Search for the cell housing the specified text and yield its [x, y] center coordinate. 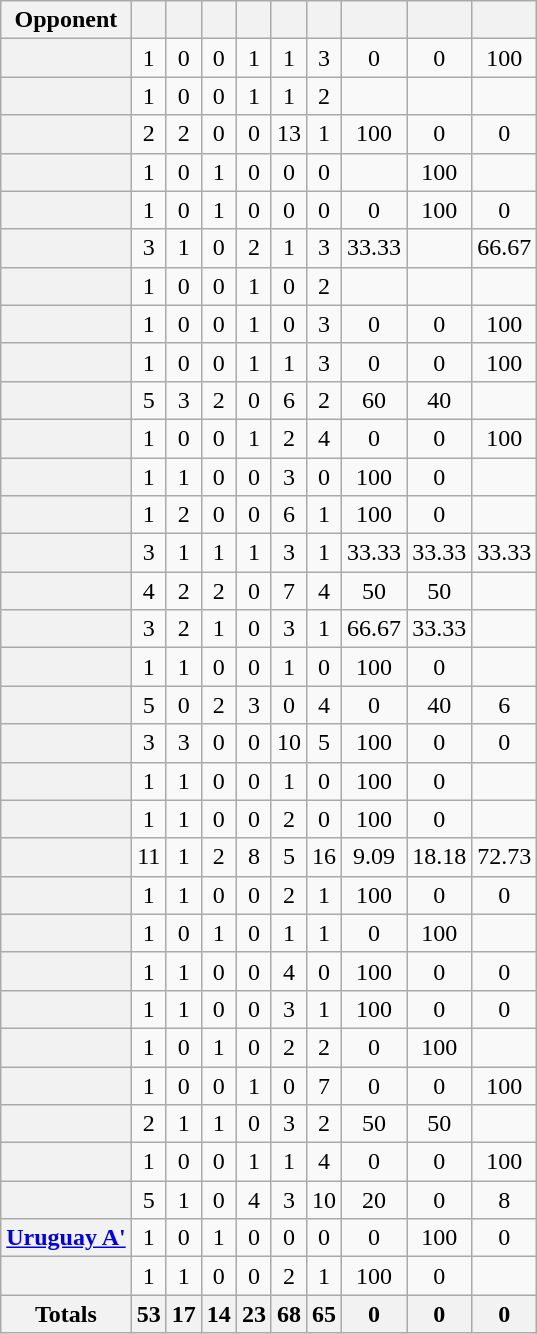
11 [148, 857]
68 [288, 1314]
16 [324, 857]
53 [148, 1314]
17 [184, 1314]
Totals [66, 1314]
13 [288, 134]
14 [218, 1314]
20 [374, 1200]
Opponent [66, 20]
65 [324, 1314]
72.73 [504, 857]
9.09 [374, 857]
60 [374, 400]
23 [254, 1314]
18.18 [440, 857]
Uruguay A' [66, 1238]
